From the cell containing the given text, extract its center point as (X, Y) coordinate. 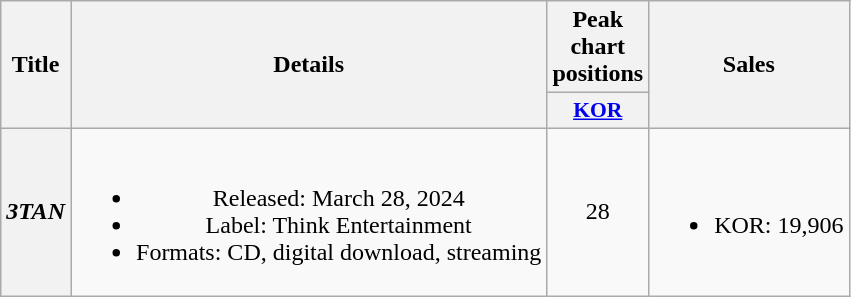
Sales (749, 65)
Released: March 28, 2024Label: Think EntertainmentFormats: CD, digital download, streaming (308, 212)
28 (598, 212)
Title (36, 65)
Peak chart positions (598, 47)
KOR (598, 111)
Details (308, 65)
3TAN (36, 212)
KOR: 19,906 (749, 212)
